Pinpoint the cell where the given text exists, returning its [x, y] midpoint coordinate. 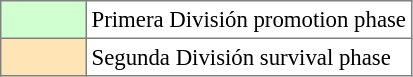
Segunda División survival phase [248, 57]
Primera División promotion phase [248, 20]
